Extract the [x, y] coordinate from the center of the cell holding the provided text.  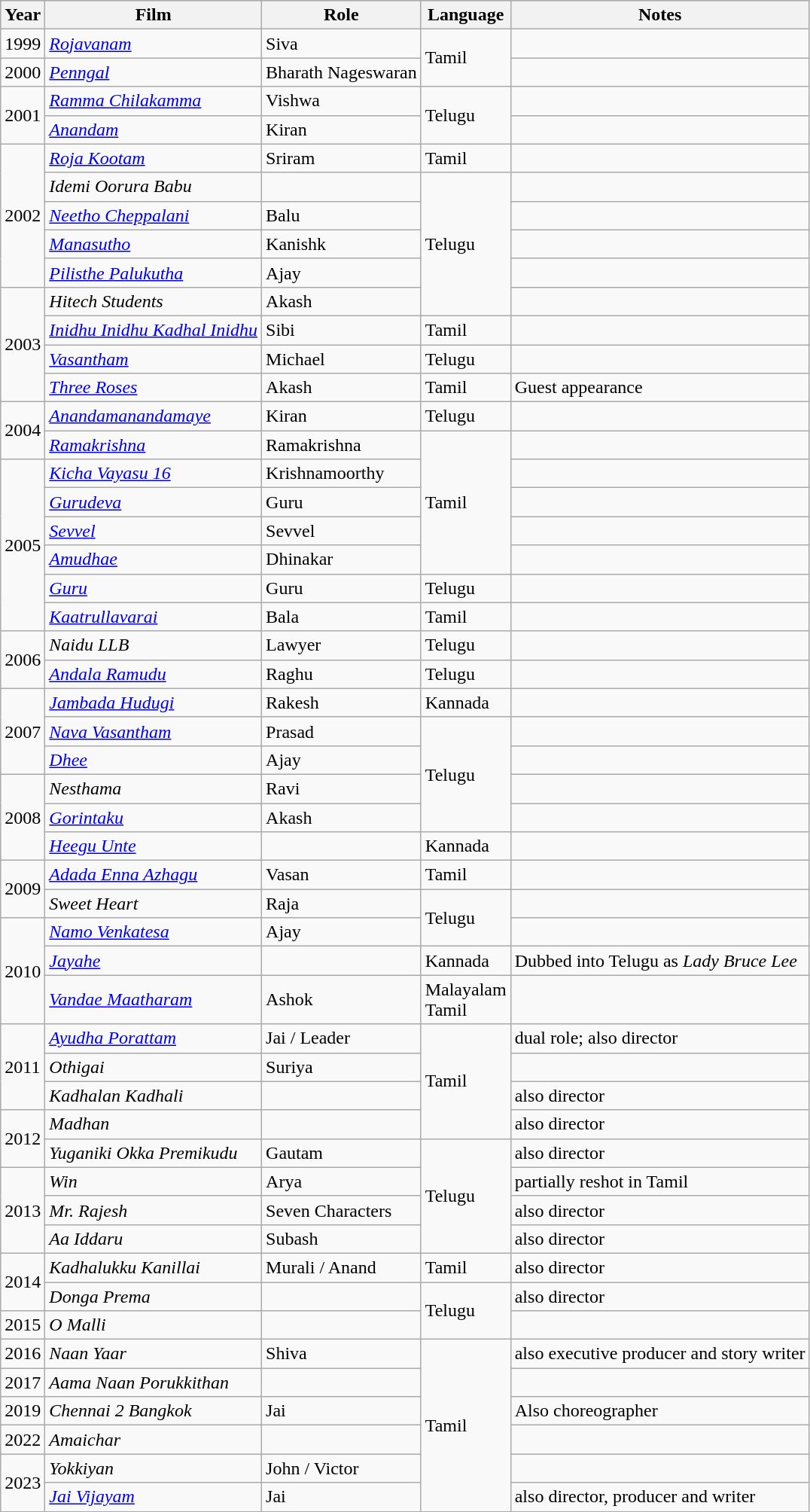
Bala [342, 617]
Jai / Leader [342, 1038]
Also choreographer [659, 1411]
1999 [23, 44]
2016 [23, 1354]
John / Victor [342, 1468]
Ayudha Porattam [154, 1038]
Anandamanandamaye [154, 416]
Nesthama [154, 788]
Balu [342, 215]
Guest appearance [659, 388]
Hitech Students [154, 301]
2010 [23, 971]
Raja [342, 904]
Bharath Nageswaran [342, 72]
Suriya [342, 1067]
Ravi [342, 788]
Dhinakar [342, 559]
Michael [342, 359]
Vasan [342, 875]
2014 [23, 1282]
Roja Kootam [154, 158]
Arya [342, 1181]
Jayahe [154, 961]
2002 [23, 215]
Yuganiki Okka Premikudu [154, 1153]
Rojavanam [154, 44]
Anandam [154, 130]
Kicha Vayasu 16 [154, 474]
Prasad [342, 731]
2022 [23, 1440]
O Malli [154, 1325]
Year [23, 15]
2005 [23, 545]
Jai Vijayam [154, 1497]
Gautam [342, 1153]
Dhee [154, 760]
Nava Vasantham [154, 731]
Inidhu Inidhu Kadhal Inidhu [154, 330]
2007 [23, 731]
Sweet Heart [154, 904]
Vasantham [154, 359]
2001 [23, 115]
Gurudeva [154, 502]
Shiva [342, 1354]
Andala Ramudu [154, 674]
Vandae Maatharam [154, 1000]
Subash [342, 1239]
Malayalam Tamil [465, 1000]
also executive producer and story writer [659, 1354]
Namo Venkatesa [154, 932]
Raghu [342, 674]
Vishwa [342, 101]
Yokkiyan [154, 1468]
Kadhalukku Kanillai [154, 1267]
dual role; also director [659, 1038]
Ashok [342, 1000]
Naidu LLB [154, 645]
2019 [23, 1411]
Notes [659, 15]
Madhan [154, 1124]
Siva [342, 44]
Aa Iddaru [154, 1239]
2006 [23, 660]
Sibi [342, 330]
2011 [23, 1067]
Adada Enna Azhagu [154, 875]
Manasutho [154, 244]
Rakesh [342, 703]
2023 [23, 1483]
Lawyer [342, 645]
also director, producer and writer [659, 1497]
Film [154, 15]
Three Roses [154, 388]
Penngal [154, 72]
Win [154, 1181]
2008 [23, 817]
2003 [23, 344]
Heegu Unte [154, 846]
2013 [23, 1210]
Amudhae [154, 559]
Role [342, 15]
2004 [23, 431]
2015 [23, 1325]
2000 [23, 72]
Amaichar [154, 1440]
Mr. Rajesh [154, 1210]
Aama Naan Porukkithan [154, 1382]
Murali / Anand [342, 1267]
Jambada Hudugi [154, 703]
Dubbed into Telugu as Lady Bruce Lee [659, 961]
Seven Characters [342, 1210]
partially reshot in Tamil [659, 1181]
Idemi Oorura Babu [154, 187]
2012 [23, 1139]
2009 [23, 889]
Kaatrullavarai [154, 617]
Chennai 2 Bangkok [154, 1411]
2017 [23, 1382]
Neetho Cheppalani [154, 215]
Sriram [342, 158]
Naan Yaar [154, 1354]
Language [465, 15]
Othigai [154, 1067]
Kanishk [342, 244]
Kadhalan Kadhali [154, 1096]
Gorintaku [154, 817]
Donga Prema [154, 1296]
Krishnamoorthy [342, 474]
Pilisthe Palukutha [154, 273]
Ramma Chilakamma [154, 101]
